Output the (X, Y) coordinate of the center of the cell containing the given text.  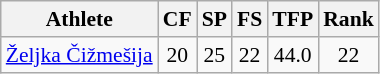
20 (178, 55)
44.0 (292, 55)
FS (250, 19)
TFP (292, 19)
25 (214, 55)
Rank (348, 19)
SP (214, 19)
CF (178, 19)
Athlete (80, 19)
Željka Čižmešija (80, 55)
